Return (X, Y) of the center of cell containing provided text 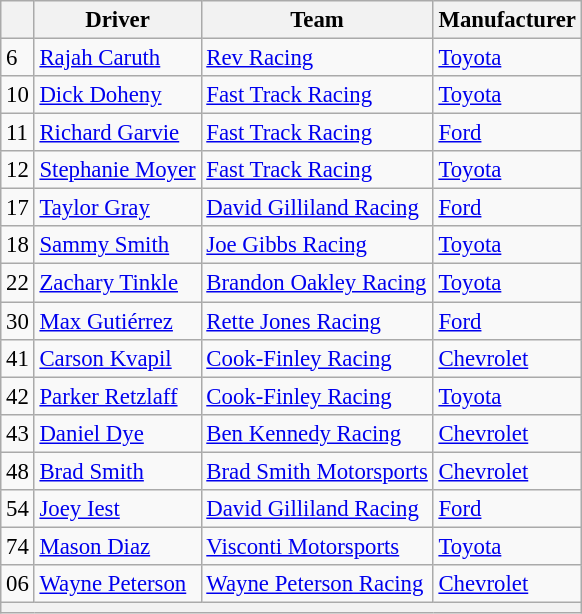
30 (18, 321)
Rev Racing (317, 58)
Taylor Gray (118, 208)
Visconti Motorsports (317, 546)
Richard Garvie (118, 133)
Wayne Peterson (118, 584)
Team (317, 20)
Parker Retzlaff (118, 396)
22 (18, 283)
Max Gutiérrez (118, 321)
Wayne Peterson Racing (317, 584)
54 (18, 509)
Brandon Oakley Racing (317, 283)
10 (18, 95)
Ben Kennedy Racing (317, 433)
Driver (118, 20)
6 (18, 58)
43 (18, 433)
11 (18, 133)
Joey Iest (118, 509)
74 (18, 546)
Zachary Tinkle (118, 283)
Carson Kvapil (118, 358)
Brad Smith (118, 471)
Rette Jones Racing (317, 321)
Rajah Caruth (118, 58)
Mason Diaz (118, 546)
Brad Smith Motorsports (317, 471)
Daniel Dye (118, 433)
41 (18, 358)
Stephanie Moyer (118, 170)
17 (18, 208)
Dick Doheny (118, 95)
Manufacturer (507, 20)
18 (18, 245)
06 (18, 584)
48 (18, 471)
42 (18, 396)
Sammy Smith (118, 245)
Joe Gibbs Racing (317, 245)
12 (18, 170)
